Capture the cell that displays the provided text and extract its [x, y] central coordinate. 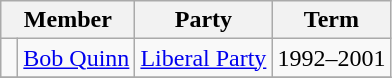
Term [332, 20]
Party [204, 20]
1992–2001 [332, 58]
Liberal Party [204, 58]
Member [68, 20]
Bob Quinn [76, 58]
